Identify which cell holds the provided text, then report its [x, y] central coordinate. 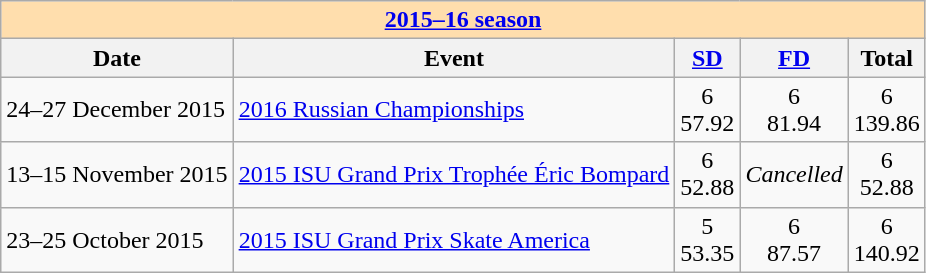
5 53.35 [708, 240]
6 140.92 [886, 240]
6 87.57 [794, 240]
13–15 November 2015 [117, 174]
23–25 October 2015 [117, 240]
Date [117, 58]
FD [794, 58]
Total [886, 58]
2015–16 season [464, 20]
6 139.86 [886, 110]
SD [708, 58]
6 81.94 [794, 110]
2016 Russian Championships [454, 110]
6 57.92 [708, 110]
Event [454, 58]
2015 ISU Grand Prix Skate America [454, 240]
2015 ISU Grand Prix Trophée Éric Bompard [454, 174]
24–27 December 2015 [117, 110]
Cancelled [794, 174]
